Return the (x, y) coordinate for the center point of the cell that contains the specified text.  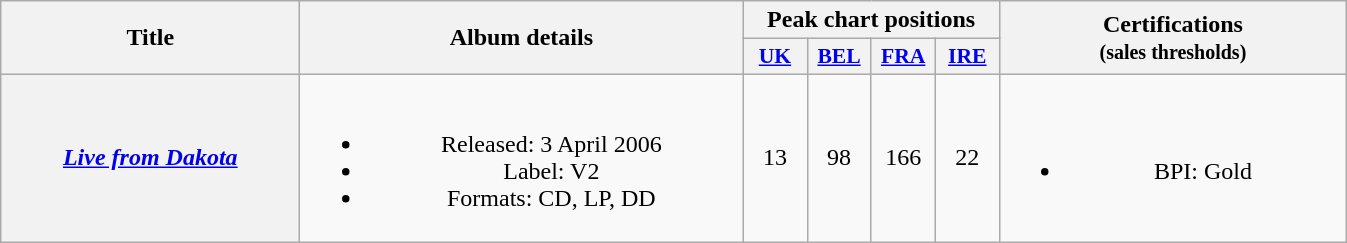
Certifications(sales thresholds) (1172, 38)
Peak chart positions (871, 20)
13 (775, 158)
IRE (967, 57)
Album details (522, 38)
22 (967, 158)
FRA (903, 57)
UK (775, 57)
BPI: Gold (1172, 158)
Live from Dakota (150, 158)
Title (150, 38)
98 (839, 158)
166 (903, 158)
BEL (839, 57)
Released: 3 April 2006Label: V2Formats: CD, LP, DD (522, 158)
